Find where the given text appears and provide that cell's center as (X, Y) coordinate. 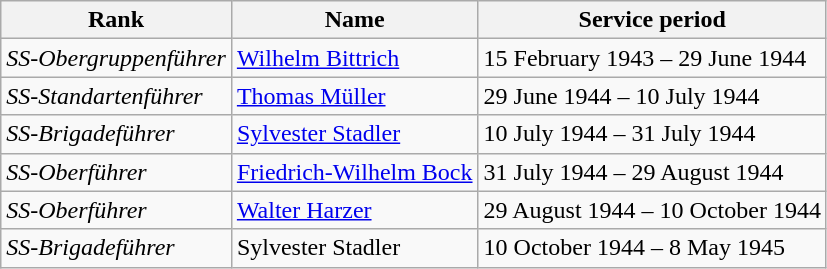
10 October 1944 – 8 May 1945 (652, 248)
Name (354, 20)
10 July 1944 – 31 July 1944 (652, 134)
15 February 1943 – 29 June 1944 (652, 58)
29 August 1944 – 10 October 1944 (652, 210)
SS-Standartenführer (116, 96)
29 June 1944 – 10 July 1944 (652, 96)
31 July 1944 – 29 August 1944 (652, 172)
Service period (652, 20)
Walter Harzer (354, 210)
SS-Obergruppenführer (116, 58)
Friedrich-Wilhelm Bock (354, 172)
Rank (116, 20)
Thomas Müller (354, 96)
Wilhelm Bittrich (354, 58)
